For the text-containing cell, return its midpoint in [x, y] coordinate format. 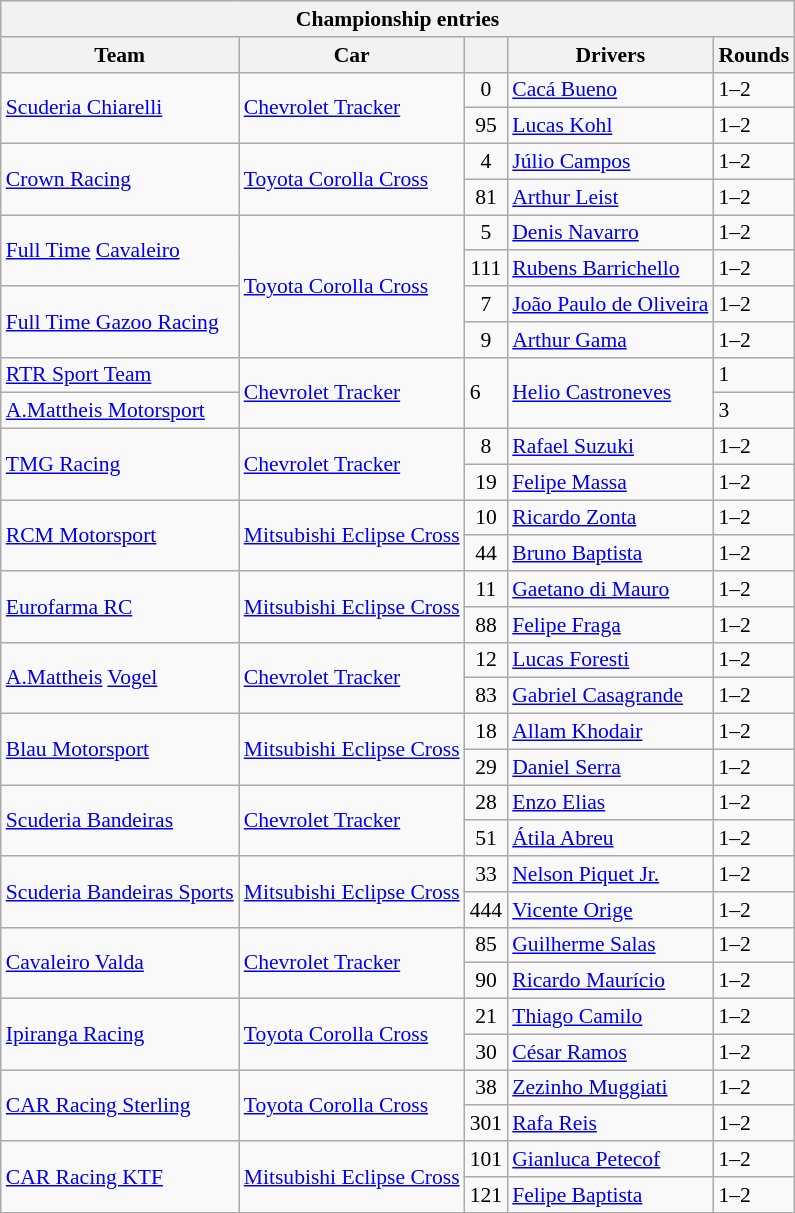
Arthur Leist [610, 197]
95 [486, 126]
Full Time Cavaleiro [120, 250]
TMG Racing [120, 464]
Team [120, 55]
CAR Racing KTF [120, 1176]
29 [486, 767]
81 [486, 197]
Scuderia Bandeiras [120, 820]
19 [486, 482]
6 [486, 392]
Zezinho Muggiati [610, 1088]
5 [486, 233]
Lucas Foresti [610, 660]
101 [486, 1159]
Gianluca Petecof [610, 1159]
Rounds [754, 55]
444 [486, 910]
Átila Abreu [610, 839]
Gaetano di Mauro [610, 589]
301 [486, 1124]
Scuderia Bandeiras Sports [120, 892]
9 [486, 340]
10 [486, 518]
RTR Sport Team [120, 375]
12 [486, 660]
4 [486, 162]
RCM Motorsport [120, 536]
Drivers [610, 55]
Ricardo Maurício [610, 981]
Enzo Elias [610, 803]
Nelson Piquet Jr. [610, 874]
Guilherme Salas [610, 945]
83 [486, 696]
111 [486, 269]
César Ramos [610, 1052]
João Paulo de Oliveira [610, 304]
Full Time Gazoo Racing [120, 322]
44 [486, 554]
Helio Castroneves [610, 392]
38 [486, 1088]
33 [486, 874]
Felipe Fraga [610, 625]
Rubens Barrichello [610, 269]
Crown Racing [120, 180]
Rafa Reis [610, 1124]
3 [754, 411]
Daniel Serra [610, 767]
90 [486, 981]
0 [486, 90]
Car [352, 55]
Rafael Suzuki [610, 447]
Felipe Baptista [610, 1195]
A.Mattheis Vogel [120, 678]
Blau Motorsport [120, 750]
Thiago Camilo [610, 1017]
51 [486, 839]
Ricardo Zonta [610, 518]
Scuderia Chiarelli [120, 108]
Allam Khodair [610, 732]
7 [486, 304]
Denis Navarro [610, 233]
Eurofarma RC [120, 606]
Bruno Baptista [610, 554]
30 [486, 1052]
121 [486, 1195]
CAR Racing Sterling [120, 1106]
Cavaleiro Valda [120, 962]
88 [486, 625]
Gabriel Casagrande [610, 696]
18 [486, 732]
Arthur Gama [610, 340]
Júlio Campos [610, 162]
A.Mattheis Motorsport [120, 411]
8 [486, 447]
Lucas Kohl [610, 126]
Felipe Massa [610, 482]
21 [486, 1017]
Cacá Bueno [610, 90]
11 [486, 589]
Championship entries [398, 19]
85 [486, 945]
1 [754, 375]
28 [486, 803]
Vicente Orige [610, 910]
Ipiranga Racing [120, 1034]
